For the text-containing cell, return its midpoint in (X, Y) coordinate format. 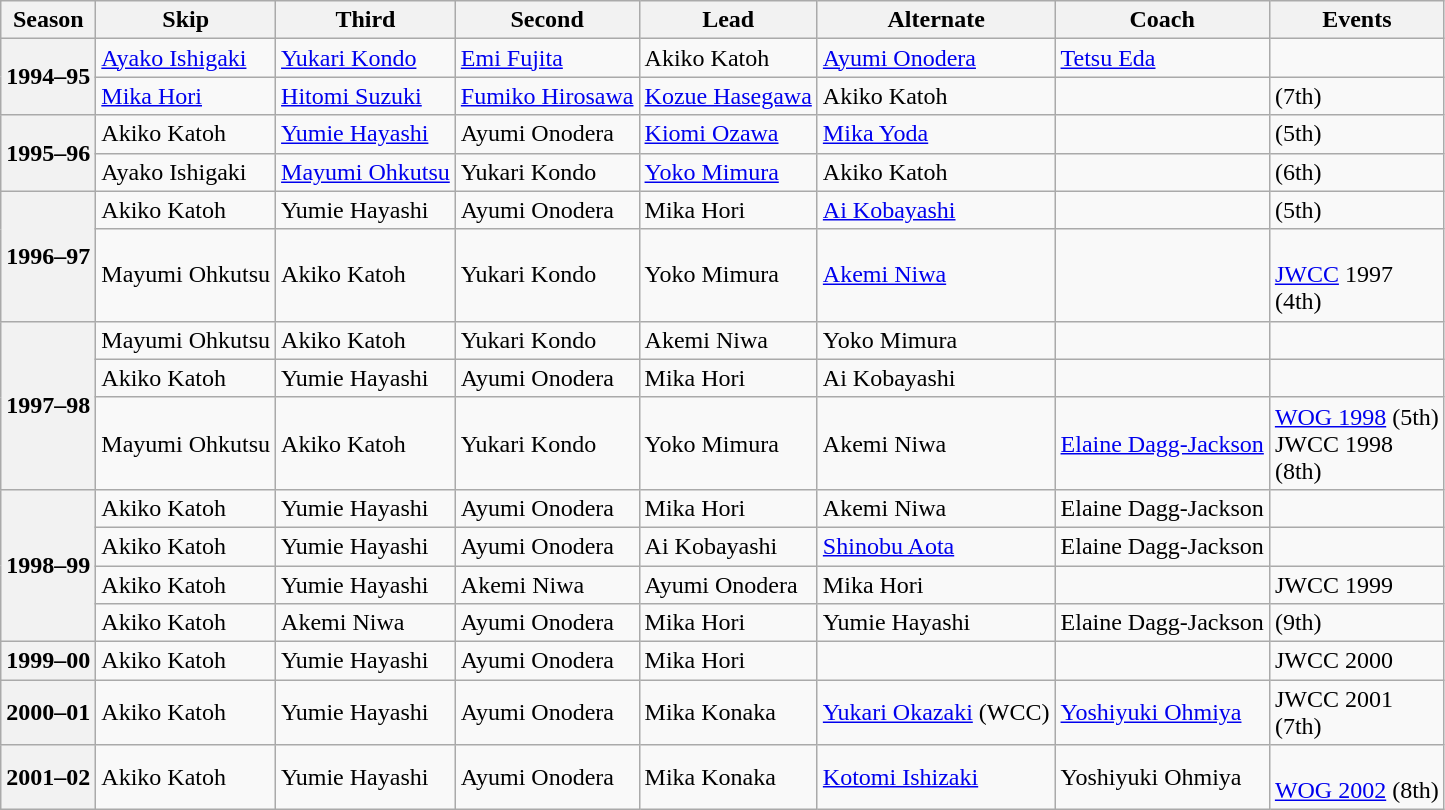
(7th) (1356, 96)
Kotomi Ishizaki (936, 778)
1996–97 (48, 256)
JWCC 2001 (7th) (1356, 712)
1999–00 (48, 661)
JWCC 2000 (1356, 661)
Emi Fujita (547, 58)
Events (1356, 20)
1995–96 (48, 153)
Shinobu Aota (936, 546)
1998–99 (48, 565)
Kozue Hasegawa (728, 96)
Lead (728, 20)
1994–95 (48, 77)
Skip (186, 20)
Kiomi Ozawa (728, 134)
(6th) (1356, 172)
JWCC 1997 (4th) (1356, 275)
Third (366, 20)
Tetsu Eda (1162, 58)
WOG 2002 (8th) (1356, 778)
Coach (1162, 20)
(9th) (1356, 623)
Mika Yoda (936, 134)
2001–02 (48, 778)
Hitomi Suzuki (366, 96)
Second (547, 20)
Yukari Okazaki (WCC) (936, 712)
JWCC 1999 (1356, 585)
Fumiko Hirosawa (547, 96)
Alternate (936, 20)
WOG 1998 (5th)JWCC 1998 (8th) (1356, 443)
2000–01 (48, 712)
1997–98 (48, 405)
Season (48, 20)
